Detect which cell encompasses the target text, then output its (X, Y) center coordinate. 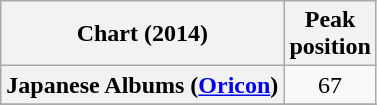
Chart (2014) (142, 34)
67 (330, 85)
Peakposition (330, 34)
Japanese Albums (Oricon) (142, 85)
